Return the [x, y] coordinate for the center point of the cell that contains the specified text.  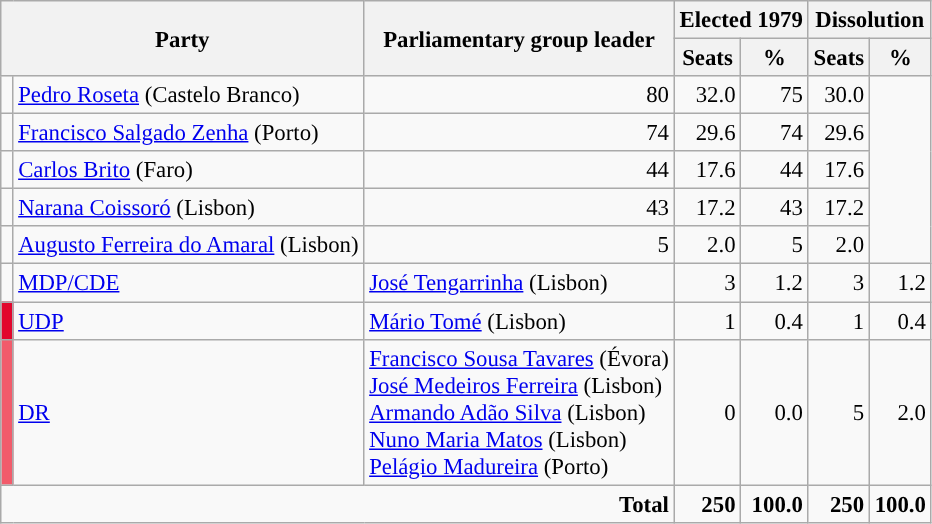
0.0 [774, 412]
75 [774, 95]
Mário Tomé (Lisbon) [519, 321]
DR [188, 412]
Augusto Ferreira do Amaral (Lisbon) [188, 245]
Carlos Brito (Faro) [188, 170]
Narana Coissoró (Lisbon) [188, 208]
José Tengarrinha (Lisbon) [519, 283]
Pedro Roseta (Castelo Branco) [188, 95]
Parliamentary group leader [519, 38]
Elected 1979 [741, 20]
Francisco Salgado Zenha (Porto) [188, 133]
Dissolution [870, 20]
80 [519, 95]
32.0 [708, 95]
Party [182, 38]
Total [338, 504]
0 [708, 412]
UDP [188, 321]
Francisco Sousa Tavares (Évora)José Medeiros Ferreira (Lisbon)Armando Adão Silva (Lisbon)Nuno Maria Matos (Lisbon)Pelágio Madureira (Porto) [519, 412]
30.0 [838, 95]
MDP/CDE [188, 283]
